Locate the cell with the specified text and output its (X, Y) center coordinate. 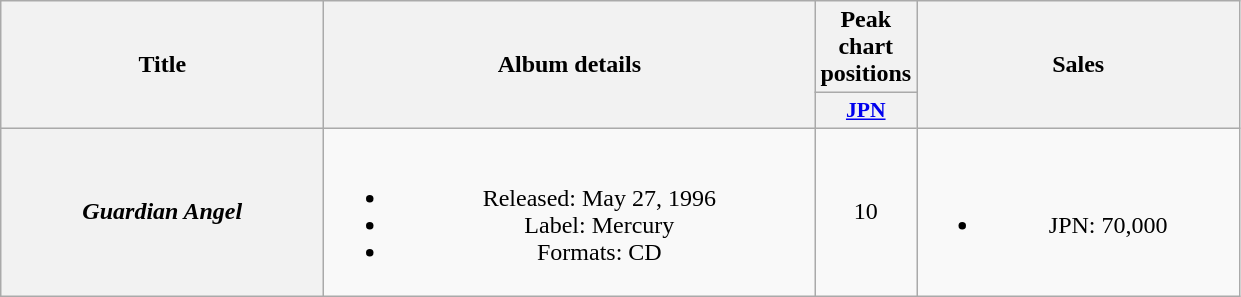
Peak chart positions (866, 47)
JPN (866, 111)
Sales (1078, 65)
Title (162, 65)
Released: May 27, 1996Label: MercuryFormats: CD (570, 212)
JPN: 70,000 (1078, 212)
Album details (570, 65)
10 (866, 212)
Guardian Angel (162, 212)
